Extract the [x, y] coordinate from the center of the cell holding the provided text.  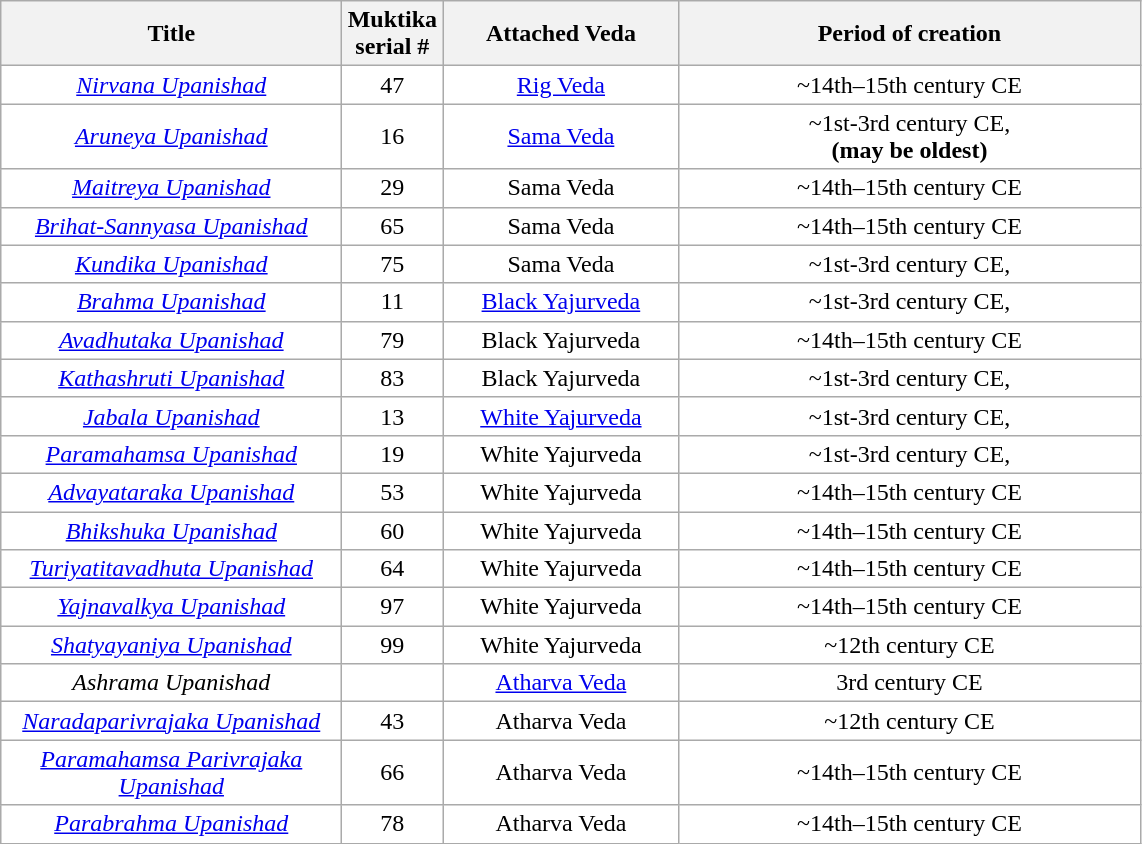
Shatyayaniya Upanishad [172, 645]
Yajnavalkya Upanishad [172, 607]
43 [392, 721]
Kathashruti Upanishad [172, 378]
Paramahamsa Upanishad [172, 454]
Period of creation [910, 34]
83 [392, 378]
~1st-3rd century CE,(may be oldest) [910, 136]
79 [392, 340]
Bhikshuka Upanishad [172, 531]
Turiyatitavadhuta Upanishad [172, 569]
Attached Veda [561, 34]
Rig Veda [561, 85]
99 [392, 645]
13 [392, 416]
53 [392, 492]
Maitreya Upanishad [172, 188]
65 [392, 226]
Ashrama Upanishad [172, 683]
Brihat-Sannyasa Upanishad [172, 226]
Advayataraka Upanishad [172, 492]
Brahma Upanishad [172, 302]
Title [172, 34]
47 [392, 85]
Naradaparivrajaka Upanishad [172, 721]
64 [392, 569]
75 [392, 264]
16 [392, 136]
Kundika Upanishad [172, 264]
97 [392, 607]
3rd century CE [910, 683]
Avadhutaka Upanishad [172, 340]
Aruneya Upanishad [172, 136]
Paramahamsa Parivrajaka Upanishad [172, 772]
29 [392, 188]
66 [392, 772]
Jabala Upanishad [172, 416]
11 [392, 302]
60 [392, 531]
Nirvana Upanishad [172, 85]
19 [392, 454]
78 [392, 824]
Muktika serial # [392, 34]
Parabrahma Upanishad [172, 824]
